Pinpoint the cell where the given text exists, returning its [x, y] midpoint coordinate. 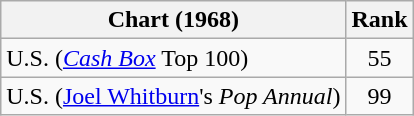
U.S. (Cash Box Top 100) [174, 58]
55 [380, 58]
U.S. (Joel Whitburn's Pop Annual) [174, 96]
Rank [380, 20]
Chart (1968) [174, 20]
99 [380, 96]
